Determine the [X, Y] coordinate at the center of the cell enclosing the given text.  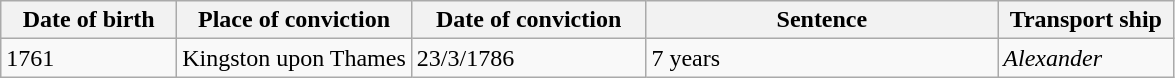
1761 [89, 58]
Sentence [822, 20]
23/3/1786 [528, 58]
Date of birth [89, 20]
Place of conviction [294, 20]
Date of conviction [528, 20]
Kingston upon Thames [294, 58]
Transport ship [1086, 20]
Alexander [1086, 58]
7 years [822, 58]
